For the text-containing cell, return its midpoint in (x, y) coordinate format. 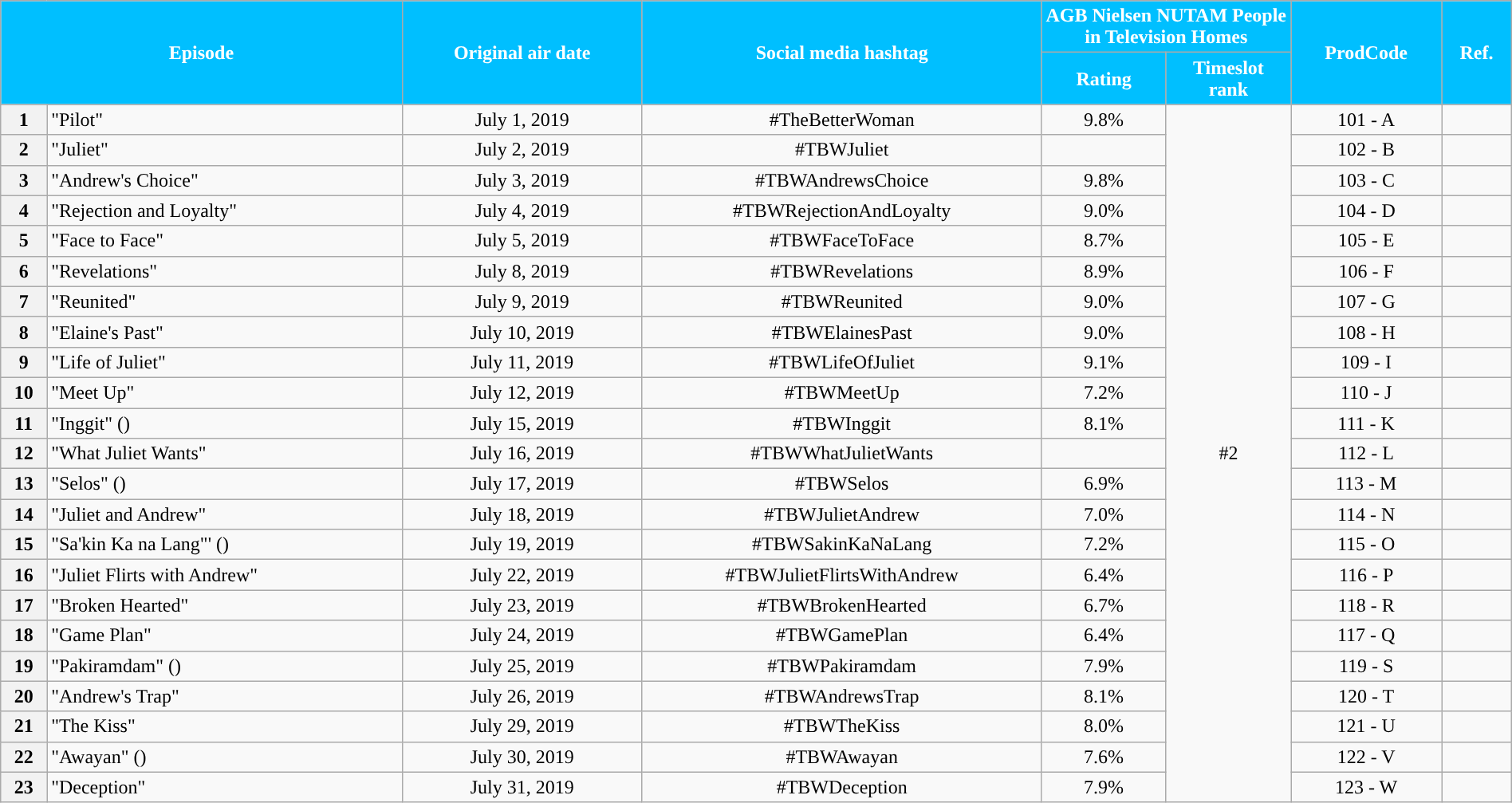
July 1, 2019 (522, 120)
107 - G (1367, 301)
#TBWElainesPast (842, 332)
#TBWWhatJulietWants (842, 454)
#TBWMeetUp (842, 392)
July 12, 2019 (522, 392)
July 22, 2019 (522, 575)
#TBWAndrewsChoice (842, 180)
July 19, 2019 (522, 545)
6.9% (1104, 484)
21 (24, 726)
22 (24, 757)
"The Kiss" (225, 726)
#TBWBrokenHearted (842, 605)
#TheBetterWoman (842, 120)
6.7% (1104, 605)
7.6% (1104, 757)
8.9% (1104, 271)
July 17, 2019 (522, 484)
11 (24, 423)
6 (24, 271)
118 - R (1367, 605)
7.0% (1104, 514)
July 24, 2019 (522, 636)
"What Juliet Wants" (225, 454)
"Face to Face" (225, 241)
Ref. (1477, 53)
#TBWJuliet (842, 150)
"Inggit" () (225, 423)
July 16, 2019 (522, 454)
July 5, 2019 (522, 241)
"Pakiramdam" () (225, 666)
102 - B (1367, 150)
#2 (1228, 453)
3 (24, 180)
#TBWAndrewsTrap (842, 696)
"Pilot" (225, 120)
ProdCode (1367, 53)
#TBWLifeOfJuliet (842, 362)
120 - T (1367, 696)
"Sa'kin Ka na Lang"' () (225, 545)
July 26, 2019 (522, 696)
19 (24, 666)
Rating (1104, 78)
Timeslotrank (1228, 78)
17 (24, 605)
115 - O (1367, 545)
12 (24, 454)
104 - D (1367, 211)
#TBWFaceToFace (842, 241)
#TBWGamePlan (842, 636)
7 (24, 301)
#TBWSakinKaNaLang (842, 545)
"Meet Up" (225, 392)
July 29, 2019 (522, 726)
114 - N (1367, 514)
123 - W (1367, 787)
23 (24, 787)
#TBWDeception (842, 787)
"Juliet Flirts with Andrew" (225, 575)
Episode (201, 53)
4 (24, 211)
16 (24, 575)
8.0% (1104, 726)
July 18, 2019 (522, 514)
1 (24, 120)
103 - C (1367, 180)
13 (24, 484)
"Deception" (225, 787)
8 (24, 332)
"Rejection and Loyalty" (225, 211)
9.1% (1104, 362)
15 (24, 545)
117 - Q (1367, 636)
#TBWPakiramdam (842, 666)
"Reunited" (225, 301)
108 - H (1367, 332)
July 2, 2019 (522, 150)
July 31, 2019 (522, 787)
July 30, 2019 (522, 757)
July 15, 2019 (522, 423)
Original air date (522, 53)
110 - J (1367, 392)
"Broken Hearted" (225, 605)
July 23, 2019 (522, 605)
18 (24, 636)
"Juliet" (225, 150)
July 4, 2019 (522, 211)
#TBWAwayan (842, 757)
121 - U (1367, 726)
9 (24, 362)
"Awayan" () (225, 757)
"Life of Juliet" (225, 362)
119 - S (1367, 666)
#TBWInggit (842, 423)
#TBWSelos (842, 484)
122 - V (1367, 757)
109 - I (1367, 362)
5 (24, 241)
116 - P (1367, 575)
"Juliet and Andrew" (225, 514)
111 - K (1367, 423)
Social media hashtag (842, 53)
#TBWTheKiss (842, 726)
#TBWJulietAndrew (842, 514)
#TBWRejectionAndLoyalty (842, 211)
20 (24, 696)
July 8, 2019 (522, 271)
"Revelations" (225, 271)
10 (24, 392)
July 10, 2019 (522, 332)
July 3, 2019 (522, 180)
2 (24, 150)
AGB Nielsen NUTAM People in Television Homes (1166, 27)
112 - L (1367, 454)
105 - E (1367, 241)
106 - F (1367, 271)
#TBWRevelations (842, 271)
"Selos" () (225, 484)
"Game Plan" (225, 636)
101 - A (1367, 120)
113 - M (1367, 484)
"Andrew's Trap" (225, 696)
July 11, 2019 (522, 362)
#TBWReunited (842, 301)
"Elaine's Past" (225, 332)
8.7% (1104, 241)
July 9, 2019 (522, 301)
July 25, 2019 (522, 666)
"Andrew's Choice" (225, 180)
14 (24, 514)
#TBWJulietFlirtsWithAndrew (842, 575)
